Extract the [x, y] coordinate from the center of the cell holding the provided text.  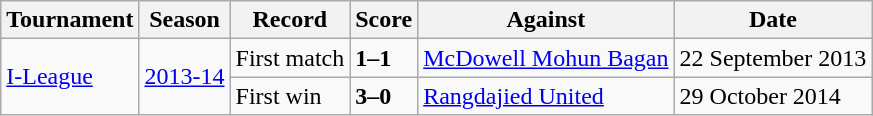
Date [773, 20]
Tournament [70, 20]
Score [384, 20]
Record [290, 20]
22 September 2013 [773, 58]
29 October 2014 [773, 96]
McDowell Mohun Bagan [546, 58]
I-League [70, 77]
First win [290, 96]
First match [290, 58]
Rangdajied United [546, 96]
3–0 [384, 96]
Season [184, 20]
2013-14 [184, 77]
Against [546, 20]
1–1 [384, 58]
